From the cell containing the given text, extract its center point as [X, Y] coordinate. 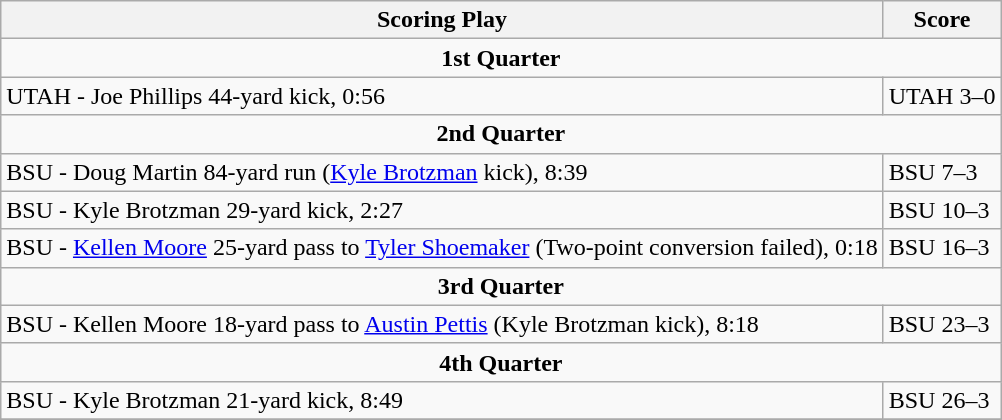
BSU - Kellen Moore 18-yard pass to Austin Pettis (Kyle Brotzman kick), 8:18 [442, 324]
BSU 7–3 [942, 172]
BSU 10–3 [942, 210]
BSU - Kyle Brotzman 21-yard kick, 8:49 [442, 400]
BSU - Doug Martin 84-yard run (Kyle Brotzman kick), 8:39 [442, 172]
UTAH - Joe Phillips 44-yard kick, 0:56 [442, 96]
BSU - Kellen Moore 25-yard pass to Tyler Shoemaker (Two-point conversion failed), 0:18 [442, 248]
1st Quarter [501, 58]
2nd Quarter [501, 134]
3rd Quarter [501, 286]
UTAH 3–0 [942, 96]
Score [942, 20]
BSU 23–3 [942, 324]
BSU - Kyle Brotzman 29-yard kick, 2:27 [442, 210]
BSU 16–3 [942, 248]
Scoring Play [442, 20]
BSU 26–3 [942, 400]
4th Quarter [501, 362]
